Output the (x, y) coordinate of the center of the cell containing the given text.  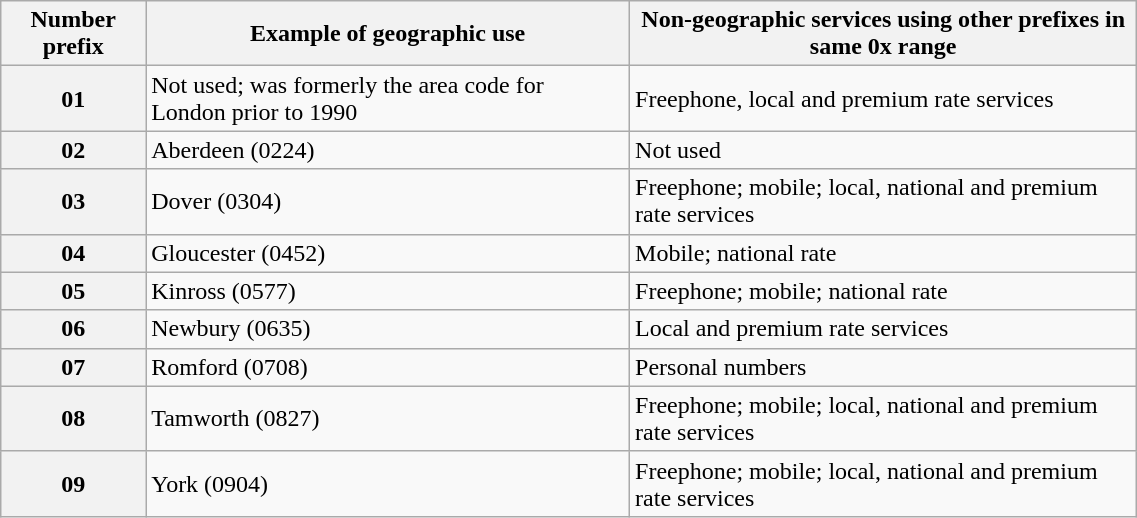
Number prefix (74, 34)
Dover (0304) (388, 202)
08 (74, 418)
Personal numbers (884, 367)
01 (74, 98)
03 (74, 202)
02 (74, 150)
05 (74, 291)
Aberdeen (0224) (388, 150)
Gloucester (0452) (388, 253)
07 (74, 367)
Freephone, local and premium rate services (884, 98)
Mobile; national rate (884, 253)
Newbury (0635) (388, 329)
Local and premium rate services (884, 329)
Romford (0708) (388, 367)
Non-geographic services using other prefixes in same 0x range (884, 34)
04 (74, 253)
Freephone; mobile; national rate (884, 291)
06 (74, 329)
09 (74, 484)
York (0904) (388, 484)
Tamworth (0827) (388, 418)
Example of geographic use (388, 34)
Not used; was formerly the area code for London prior to 1990 (388, 98)
Kinross (0577) (388, 291)
Not used (884, 150)
